Provide the (X, Y) coordinate of the cell's center where the given text is located.  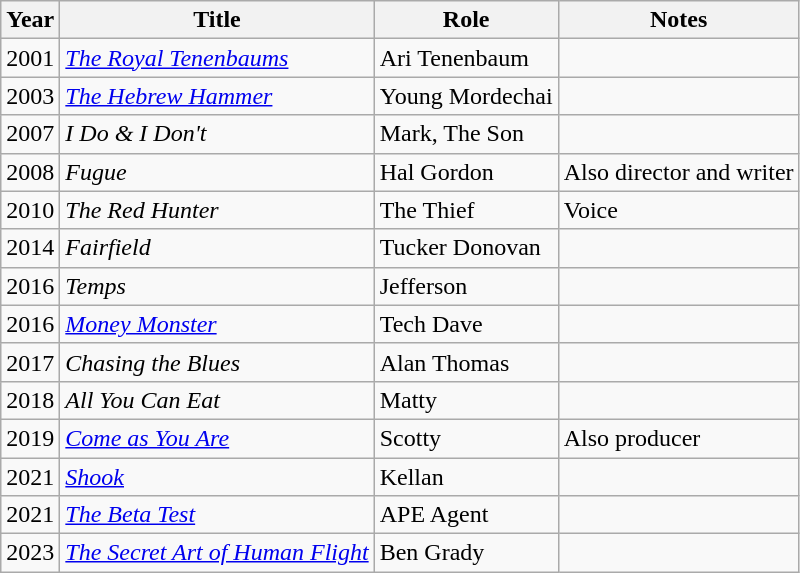
Jefferson (466, 286)
Young Mordechai (466, 96)
Tucker Donovan (466, 248)
2003 (30, 96)
Matty (466, 400)
Shook (217, 477)
Come as You Are (217, 438)
Alan Thomas (466, 362)
Mark, The Son (466, 134)
Ari Tenenbaum (466, 58)
Also producer (678, 438)
Temps (217, 286)
2007 (30, 134)
I Do & I Don't (217, 134)
Tech Dave (466, 324)
The Thief (466, 210)
Notes (678, 20)
2018 (30, 400)
2001 (30, 58)
Title (217, 20)
The Secret Art of Human Flight (217, 553)
Kellan (466, 477)
2023 (30, 553)
2010 (30, 210)
Role (466, 20)
2019 (30, 438)
2014 (30, 248)
Year (30, 20)
The Beta Test (217, 515)
APE Agent (466, 515)
Voice (678, 210)
Ben Grady (466, 553)
Scotty (466, 438)
Money Monster (217, 324)
2008 (30, 172)
The Hebrew Hammer (217, 96)
The Red Hunter (217, 210)
Fugue (217, 172)
Hal Gordon (466, 172)
All You Can Eat (217, 400)
2017 (30, 362)
Chasing the Blues (217, 362)
Also director and writer (678, 172)
Fairfield (217, 248)
The Royal Tenenbaums (217, 58)
